Pinpoint the cell where the given text exists, returning its [x, y] midpoint coordinate. 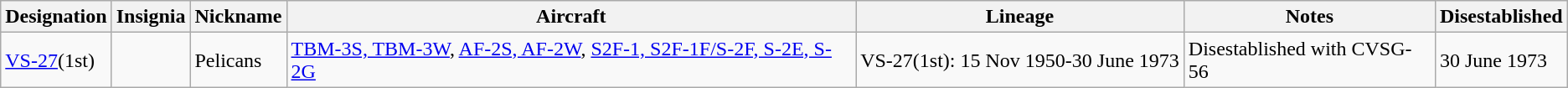
Insignia [151, 17]
Disestablished [1501, 17]
Disestablished with CVSG-56 [1309, 60]
Pelicans [238, 60]
Nickname [238, 17]
VS-27(1st): 15 Nov 1950-30 June 1973 [1020, 60]
Lineage [1020, 17]
Notes [1309, 17]
30 June 1973 [1501, 60]
Aircraft [571, 17]
Designation [56, 17]
TBM-3S, TBM-3W, AF-2S, AF-2W, S2F-1, S2F-1F/S-2F, S-2E, S-2G [571, 60]
VS-27(1st) [56, 60]
